Find where the given text appears and provide that cell's center as (X, Y) coordinate. 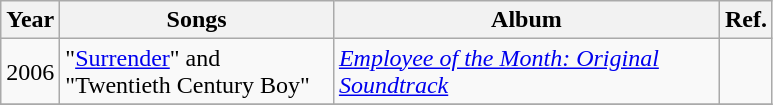
Songs (197, 20)
Ref. (746, 20)
Employee of the Month: Original Soundtrack (526, 72)
2006 (30, 72)
"Surrender" and "Twentieth Century Boy" (197, 72)
Year (30, 20)
Album (526, 20)
